Detect which cell encompasses the target text, then output its (X, Y) center coordinate. 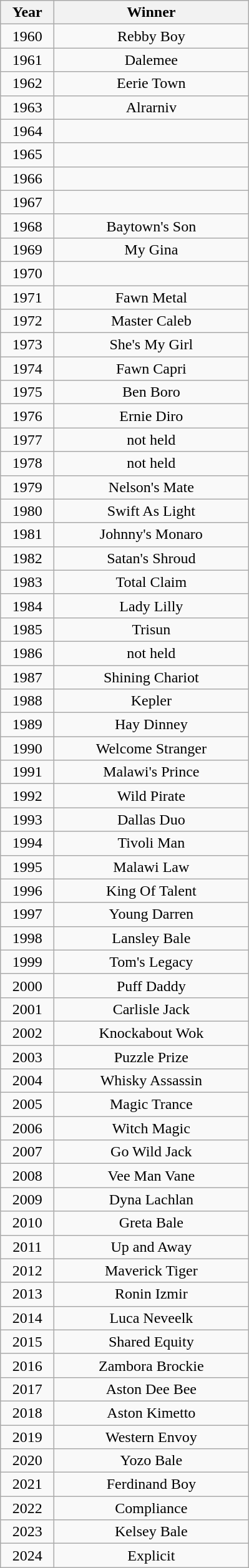
Aston Dee Bee (151, 1389)
Up and Away (151, 1247)
Tom's Legacy (151, 962)
1985 (27, 629)
Welcome Stranger (151, 748)
Master Caleb (151, 321)
1992 (27, 796)
1996 (27, 891)
1993 (27, 820)
1965 (27, 155)
Rebby Boy (151, 36)
Young Darren (151, 914)
Kelsey Bale (151, 1532)
2007 (27, 1152)
1983 (27, 582)
2015 (27, 1342)
1981 (27, 535)
1980 (27, 511)
Ben Boro (151, 392)
1972 (27, 321)
2000 (27, 985)
Alrarniv (151, 107)
1982 (27, 558)
King Of Talent (151, 891)
1971 (27, 298)
1997 (27, 914)
1962 (27, 84)
Ernie Diro (151, 416)
1995 (27, 867)
Shining Chariot (151, 677)
Total Claim (151, 582)
Baytown's Son (151, 226)
Dallas Duo (151, 820)
Ronin Izmir (151, 1294)
1984 (27, 606)
1998 (27, 938)
1967 (27, 202)
Compliance (151, 1508)
1990 (27, 748)
Lady Lilly (151, 606)
2023 (27, 1532)
Puff Daddy (151, 985)
Year (27, 12)
Nelson's Mate (151, 487)
Swift As Light (151, 511)
1974 (27, 369)
Greta Bale (151, 1223)
1987 (27, 677)
2017 (27, 1389)
2024 (27, 1556)
Fawn Capri (151, 369)
Knockabout Wok (151, 1033)
2001 (27, 1009)
Kepler (151, 701)
Luca Neveelk (151, 1318)
1970 (27, 273)
1961 (27, 60)
2014 (27, 1318)
Zambora Brockie (151, 1365)
1960 (27, 36)
1986 (27, 653)
Yozo Bale (151, 1461)
Aston Kimetto (151, 1413)
1977 (27, 440)
Magic Trance (151, 1105)
Eerie Town (151, 84)
1975 (27, 392)
2005 (27, 1105)
1966 (27, 178)
1999 (27, 962)
Hay Dinney (151, 725)
2018 (27, 1413)
Malawi Law (151, 867)
Witch Magic (151, 1128)
Ferdinand Boy (151, 1484)
2020 (27, 1461)
2002 (27, 1033)
Malawi's Prince (151, 772)
1991 (27, 772)
1989 (27, 725)
Lansley Bale (151, 938)
Tivoli Man (151, 843)
Vee Man Vane (151, 1176)
2008 (27, 1176)
2009 (27, 1199)
Winner (151, 12)
Whisky Assassin (151, 1081)
Johnny's Monaro (151, 535)
Wild Pirate (151, 796)
2016 (27, 1365)
1976 (27, 416)
My Gina (151, 249)
2013 (27, 1294)
2011 (27, 1247)
She's My Girl (151, 345)
Carlisle Jack (151, 1009)
1988 (27, 701)
2019 (27, 1436)
1964 (27, 131)
Trisun (151, 629)
1979 (27, 487)
1968 (27, 226)
Maverick Tiger (151, 1270)
Fawn Metal (151, 298)
Go Wild Jack (151, 1152)
1963 (27, 107)
Western Envoy (151, 1436)
2006 (27, 1128)
2003 (27, 1057)
2004 (27, 1081)
2022 (27, 1508)
2010 (27, 1223)
Dyna Lachlan (151, 1199)
1969 (27, 249)
Explicit (151, 1556)
Shared Equity (151, 1342)
2012 (27, 1270)
Dalemee (151, 60)
Puzzle Prize (151, 1057)
1973 (27, 345)
Satan's Shroud (151, 558)
1994 (27, 843)
2021 (27, 1484)
1978 (27, 463)
